Return the [x, y] coordinate for the center point of the cell that contains the specified text.  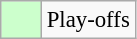
Play-offs [88, 20]
